Locate the cell with the specified text and output its [x, y] center coordinate. 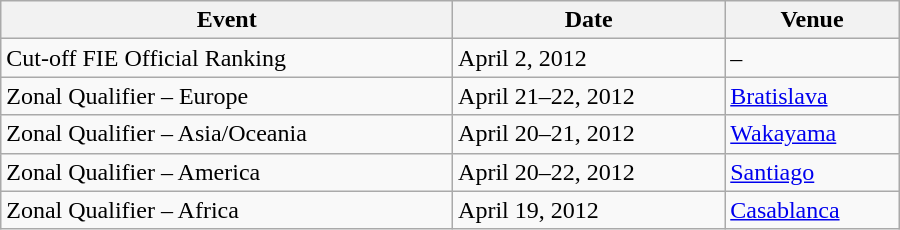
Bratislava [812, 96]
April 20–22, 2012 [589, 172]
April 2, 2012 [589, 58]
Cut-off FIE Official Ranking [227, 58]
Zonal Qualifier – America [227, 172]
Wakayama [812, 134]
Zonal Qualifier – Asia/Oceania [227, 134]
Date [589, 20]
Venue [812, 20]
Zonal Qualifier – Europe [227, 96]
April 21–22, 2012 [589, 96]
Casablanca [812, 210]
April 19, 2012 [589, 210]
Zonal Qualifier – Africa [227, 210]
– [812, 58]
Event [227, 20]
April 20–21, 2012 [589, 134]
Santiago [812, 172]
